Identify which cell holds the provided text, then report its [X, Y] central coordinate. 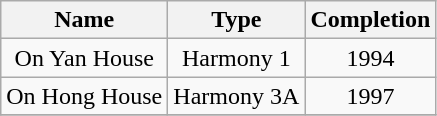
Harmony 1 [236, 58]
1997 [370, 96]
Type [236, 20]
1994 [370, 58]
Harmony 3A [236, 96]
Completion [370, 20]
On Yan House [84, 58]
On Hong House [84, 96]
Name [84, 20]
